Scan for the cell matching the given text and deliver its [X, Y] coordinate at center. 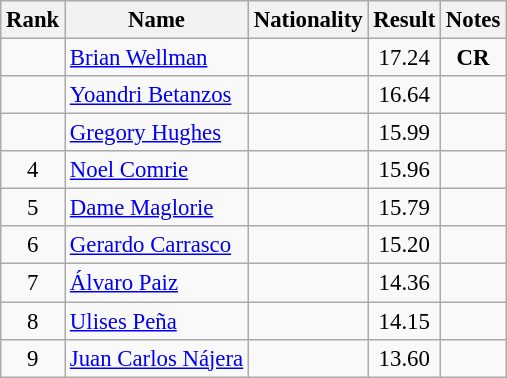
Ulises Peña [157, 321]
Dame Maglorie [157, 208]
Gerardo Carrasco [157, 245]
Nationality [308, 20]
15.96 [404, 170]
8 [33, 321]
14.15 [404, 321]
15.20 [404, 245]
5 [33, 208]
Noel Comrie [157, 170]
15.79 [404, 208]
Result [404, 20]
4 [33, 170]
Álvaro Paiz [157, 283]
Name [157, 20]
Gregory Hughes [157, 133]
13.60 [404, 358]
Yoandri Betanzos [157, 95]
15.99 [404, 133]
CR [474, 58]
Notes [474, 20]
17.24 [404, 58]
16.64 [404, 95]
6 [33, 245]
7 [33, 283]
Juan Carlos Nájera [157, 358]
Rank [33, 20]
14.36 [404, 283]
9 [33, 358]
Brian Wellman [157, 58]
